For the text-containing cell, return its midpoint in [X, Y] coordinate format. 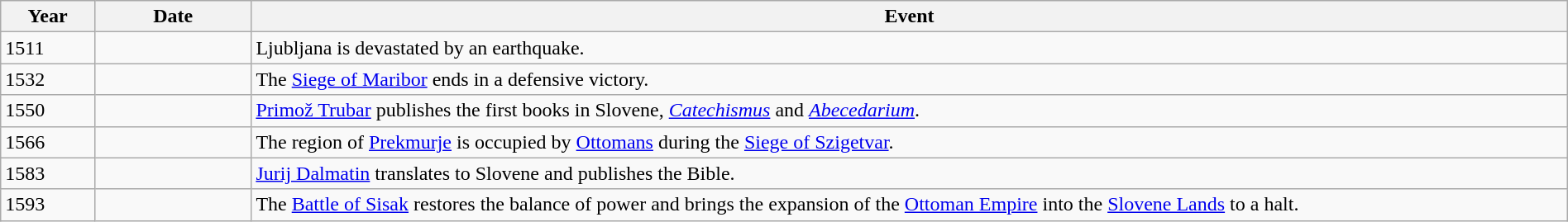
1593 [48, 205]
Jurij Dalmatin translates to Slovene and publishes the Bible. [910, 173]
1550 [48, 111]
Year [48, 17]
1511 [48, 48]
Primož Trubar publishes the first books in Slovene, Catechismus and Abecedarium. [910, 111]
Ljubljana is devastated by an earthquake. [910, 48]
1583 [48, 173]
Date [172, 17]
Event [910, 17]
The Siege of Maribor ends in a defensive victory. [910, 79]
The Battle of Sisak restores the balance of power and brings the expansion of the Ottoman Empire into the Slovene Lands to a halt. [910, 205]
The region of Prekmurje is occupied by Ottomans during the Siege of Szigetvar. [910, 142]
1532 [48, 79]
1566 [48, 142]
